Return [x, y] of the center of cell containing provided text 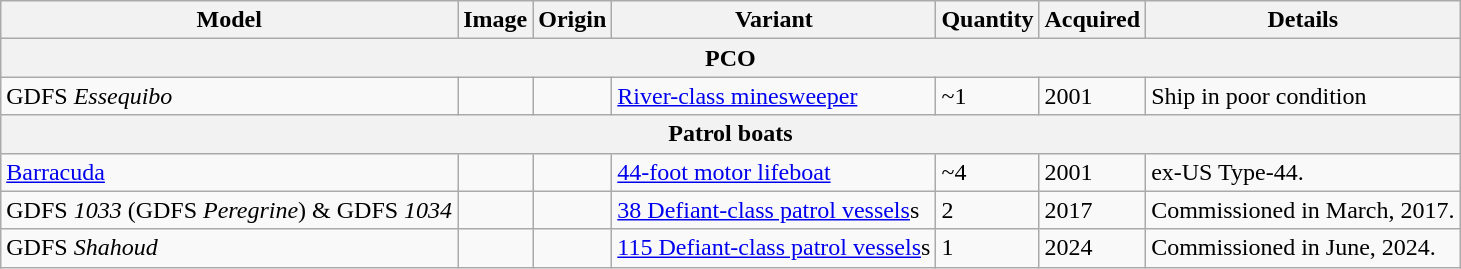
ex-US Type-44. [1303, 172]
Ship in poor condition [1303, 96]
~4 [988, 172]
River-class minesweeper [774, 96]
2024 [1092, 248]
Acquired [1092, 20]
Patrol boats [730, 134]
GDFS Essequibo [230, 96]
44-foot motor lifeboat [774, 172]
Barracuda [230, 172]
Image [496, 20]
Quantity [988, 20]
2017 [1092, 210]
2 [988, 210]
1 [988, 248]
Variant [774, 20]
GDFS Shahoud [230, 248]
Details [1303, 20]
Commissioned in June, 2024. [1303, 248]
Origin [572, 20]
Model [230, 20]
38 Defiant-class patrol vesselss [774, 210]
PCO [730, 58]
115 Defiant-class patrol vesselss [774, 248]
GDFS 1033 (GDFS Peregrine) & GDFS 1034 [230, 210]
~1 [988, 96]
Commissioned in March, 2017. [1303, 210]
